Extract the [X, Y] coordinate from the center of the cell holding the provided text.  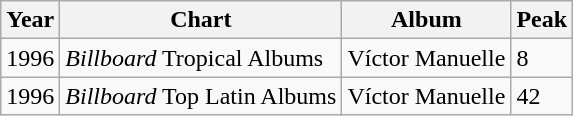
Chart [201, 20]
8 [542, 58]
Billboard Top Latin Albums [201, 96]
42 [542, 96]
Album [426, 20]
Peak [542, 20]
Billboard Tropical Albums [201, 58]
Year [30, 20]
